Capture the cell that displays the provided text and extract its (X, Y) central coordinate. 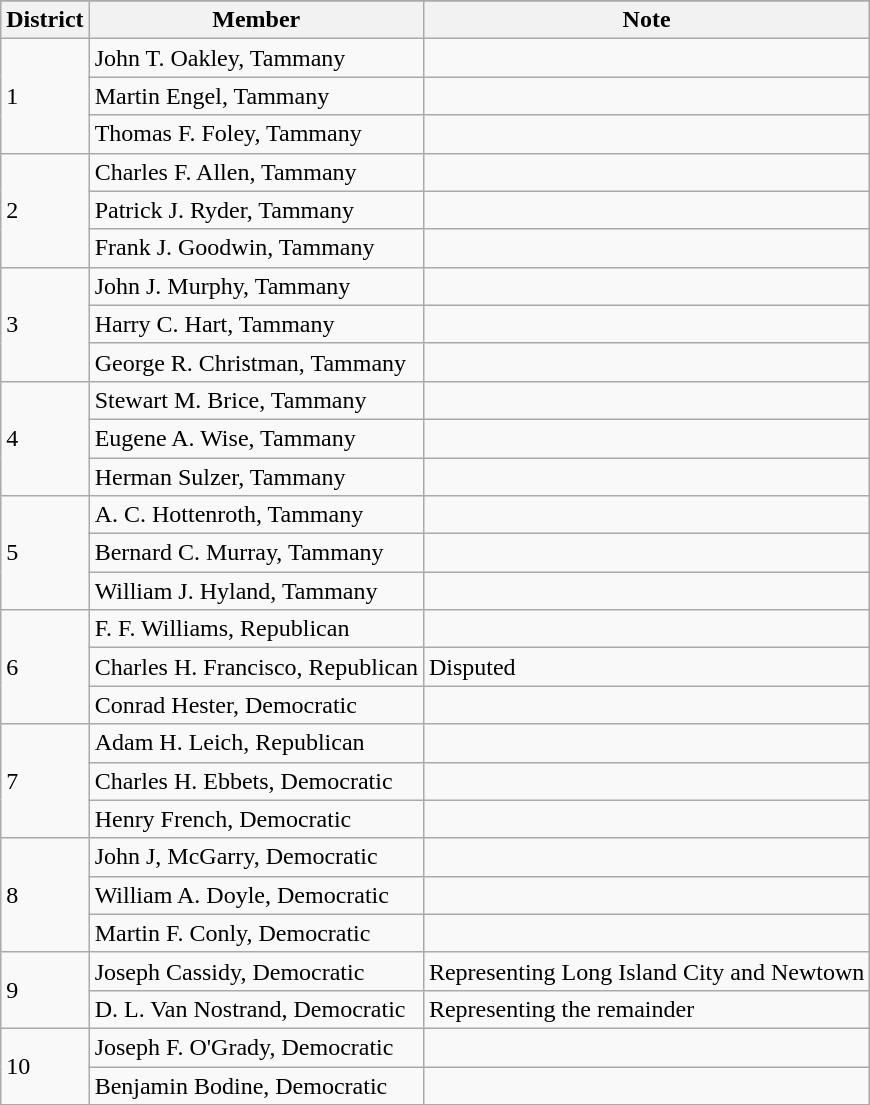
Frank J. Goodwin, Tammany (256, 248)
Representing Long Island City and Newtown (646, 971)
William J. Hyland, Tammany (256, 591)
Representing the remainder (646, 1009)
Bernard C. Murray, Tammany (256, 553)
Joseph Cassidy, Democratic (256, 971)
A. C. Hottenroth, Tammany (256, 515)
William A. Doyle, Democratic (256, 895)
Benjamin Bodine, Democratic (256, 1085)
4 (45, 438)
John J, McGarry, Democratic (256, 857)
3 (45, 324)
John T. Oakley, Tammany (256, 58)
2 (45, 210)
Conrad Hester, Democratic (256, 705)
Joseph F. O'Grady, Democratic (256, 1047)
Patrick J. Ryder, Tammany (256, 210)
F. F. Williams, Republican (256, 629)
1 (45, 96)
Disputed (646, 667)
5 (45, 553)
6 (45, 667)
District (45, 20)
Stewart M. Brice, Tammany (256, 400)
D. L. Van Nostrand, Democratic (256, 1009)
Member (256, 20)
George R. Christman, Tammany (256, 362)
Charles H. Francisco, Republican (256, 667)
Note (646, 20)
Adam H. Leich, Republican (256, 743)
8 (45, 895)
Eugene A. Wise, Tammany (256, 438)
Thomas F. Foley, Tammany (256, 134)
Henry French, Democratic (256, 819)
Martin Engel, Tammany (256, 96)
Charles F. Allen, Tammany (256, 172)
9 (45, 990)
John J. Murphy, Tammany (256, 286)
10 (45, 1066)
Charles H. Ebbets, Democratic (256, 781)
Martin F. Conly, Democratic (256, 933)
Herman Sulzer, Tammany (256, 477)
7 (45, 781)
Harry C. Hart, Tammany (256, 324)
